For the text-containing cell, return its midpoint in (X, Y) coordinate format. 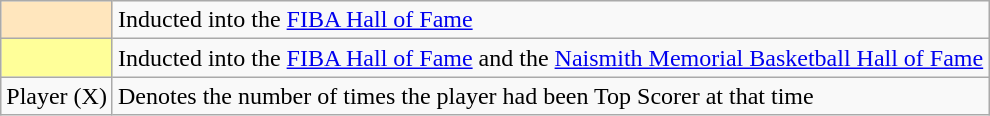
Inducted into the FIBA Hall of Fame and the Naismith Memorial Basketball Hall of Fame (550, 58)
Denotes the number of times the player had been Top Scorer at that time (550, 96)
Inducted into the FIBA Hall of Fame (550, 20)
Player (X) (57, 96)
